Search for the cell housing the specified text and yield its (X, Y) center coordinate. 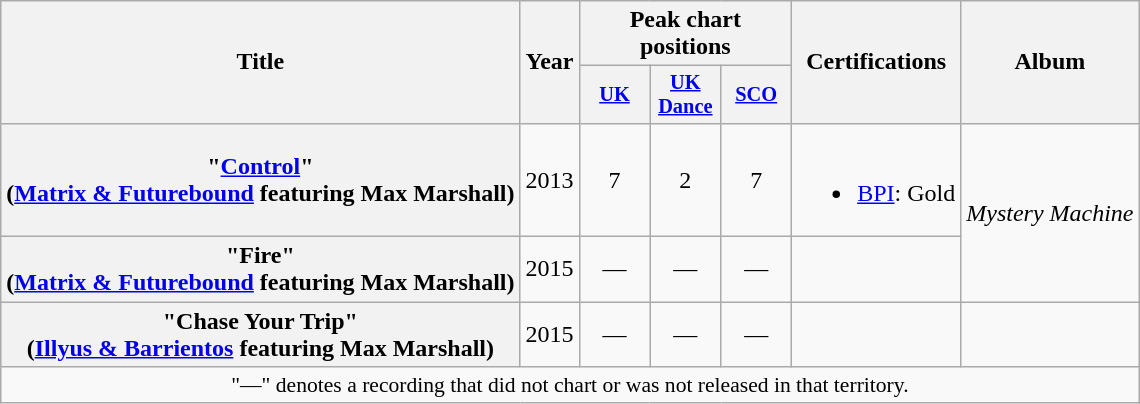
2 (686, 180)
"—" denotes a recording that did not chart or was not released in that territory. (570, 385)
Mystery Machine (1050, 212)
Certifications (876, 62)
UK (614, 95)
Title (260, 62)
"Control"(Matrix & Futurebound featuring Max Marshall) (260, 180)
Year (550, 62)
UKDance (686, 95)
BPI: Gold (876, 180)
"Chase Your Trip"(Illyus & Barrientos featuring Max Marshall) (260, 334)
"Fire"(Matrix & Futurebound featuring Max Marshall) (260, 270)
Peak chart positions (686, 34)
Album (1050, 62)
2013 (550, 180)
SCO (756, 95)
